Scan for the cell matching the given text and deliver its [x, y] coordinate at center. 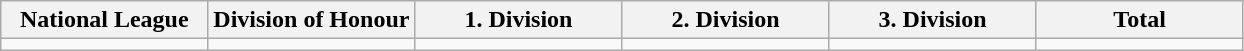
3. Division [932, 20]
National League [104, 20]
2. Division [726, 20]
Total [1140, 20]
1. Division [518, 20]
Division of Honour [312, 20]
